Determine the (X, Y) coordinate at the center of the cell enclosing the given text.  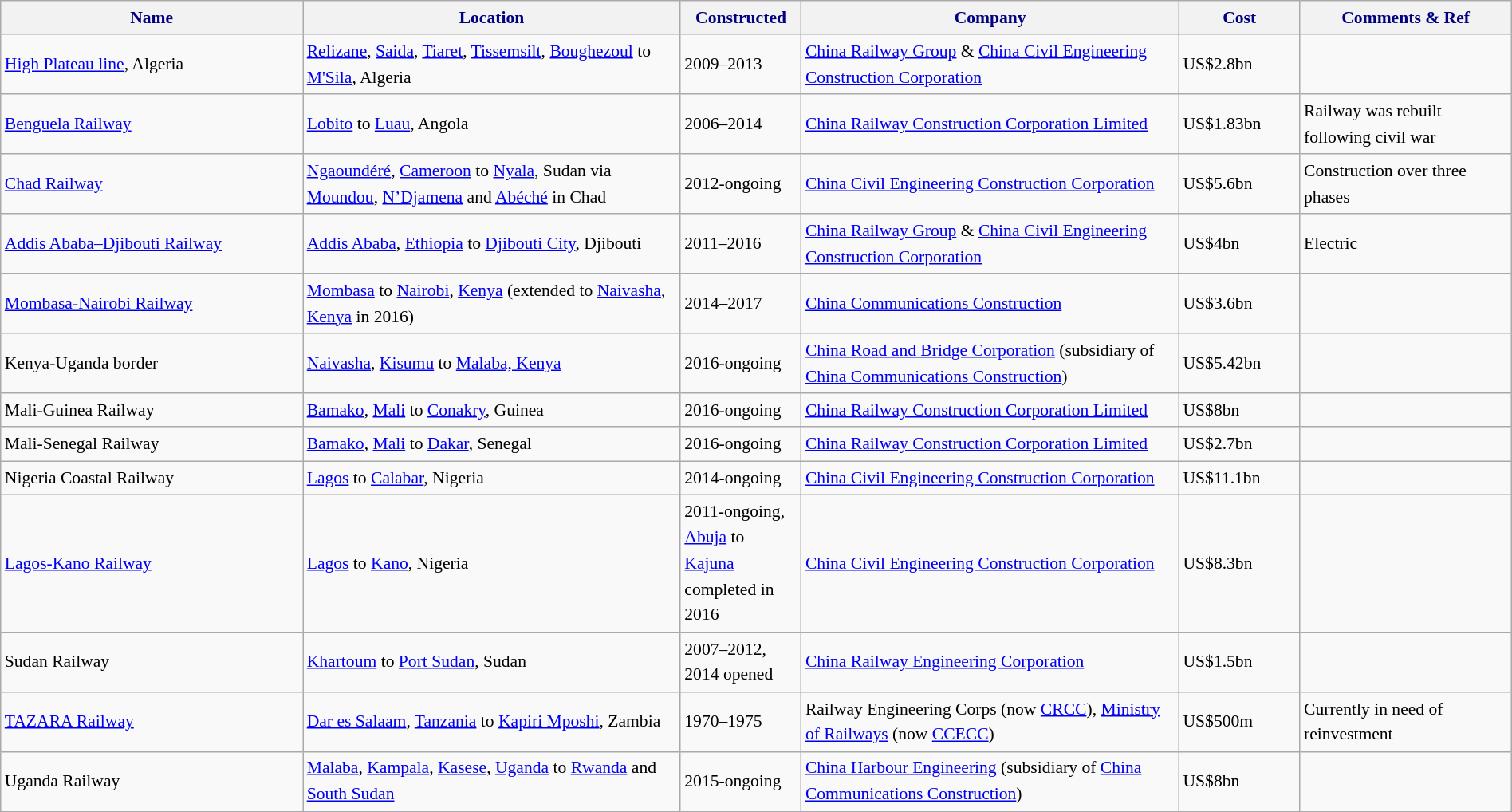
Naivasha, Kisumu to Malaba, Kenya (492, 364)
US$1.83bn (1239, 124)
Uganda Railway (152, 782)
Addis Ababa, Ethiopia to Djibouti City, Djibouti (492, 244)
US$8.3bn (1239, 564)
Dar es Salaam, Tanzania to Kapiri Mposhi, Zambia (492, 723)
China Railway Engineering Corporation (990, 662)
2015-ongoing (741, 782)
Chad Railway (152, 183)
Benguela Railway (152, 124)
2009–2013 (741, 65)
2012-ongoing (741, 183)
US$5.6bn (1239, 183)
2011-ongoing, Abuja to Kajuna completed in 2016 (741, 564)
China Road and Bridge Corporation (subsidiary of China Communications Construction) (990, 364)
China Communications Construction (990, 303)
Lagos to Calabar, Nigeria (492, 479)
Company (990, 18)
Mombasa-Nairobi Railway (152, 303)
US$11.1bn (1239, 479)
Bamako, Mali to Conakry, Guinea (492, 410)
2014-ongoing (741, 479)
Sudan Railway (152, 662)
TAZARA Railway (152, 723)
Currently in need of reinvestment (1405, 723)
US$3.6bn (1239, 303)
China Harbour Engineering (subsidiary of China Communications Construction) (990, 782)
US$2.7bn (1239, 445)
2006–2014 (741, 124)
Nigeria Coastal Railway (152, 479)
Bamako, Mali to Dakar, Senegal (492, 445)
Addis Ababa–Djibouti Railway (152, 244)
Construction over three phases (1405, 183)
US$2.8bn (1239, 65)
US$4bn (1239, 244)
Cost (1239, 18)
US$500m (1239, 723)
US$1.5bn (1239, 662)
US$5.42bn (1239, 364)
Kenya-Uganda border (152, 364)
Relizane, Saida, Tiaret, Tissemsilt, Boughezoul to M'Sila, Algeria (492, 65)
Malaba, Kampala, Kasese, Uganda to Rwanda and South Sudan (492, 782)
Lobito to Luau, Angola (492, 124)
Ngaoundéré, Cameroon to Nyala, Sudan via Moundou, N’Djamena and Abéché in Chad (492, 183)
Electric (1405, 244)
Name (152, 18)
Comments & Ref (1405, 18)
Mali-Senegal Railway (152, 445)
Mali-Guinea Railway (152, 410)
Location (492, 18)
1970–1975 (741, 723)
2007–2012, 2014 opened (741, 662)
High Plateau line, Algeria (152, 65)
Constructed (741, 18)
Railway was rebuilt following civil war (1405, 124)
Khartoum to Port Sudan, Sudan (492, 662)
2014–2017 (741, 303)
Lagos-Kano Railway (152, 564)
Lagos to Kano, Nigeria (492, 564)
2011–2016 (741, 244)
Railway Engineering Corps (now CRCC), Ministry of Railways (now CCECC) (990, 723)
Mombasa to Nairobi, Kenya (extended to Naivasha, Kenya in 2016) (492, 303)
